Find where the given text appears and provide that cell's center as [X, Y] coordinate. 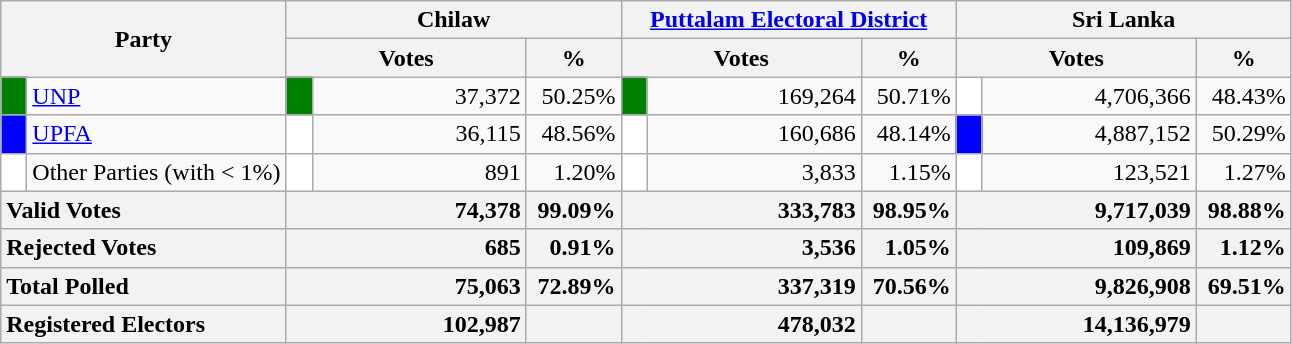
1.05% [908, 248]
74,378 [406, 210]
50.25% [574, 96]
69.51% [1244, 286]
9,717,039 [1076, 210]
4,887,152 [1089, 134]
Rejected Votes [144, 248]
333,783 [741, 210]
1.15% [908, 172]
Puttalam Electoral District [788, 20]
478,032 [741, 324]
37,372 [419, 96]
4,706,366 [1089, 96]
1.27% [1244, 172]
685 [406, 248]
98.88% [1244, 210]
48.14% [908, 134]
50.71% [908, 96]
99.09% [574, 210]
Valid Votes [144, 210]
36,115 [419, 134]
1.12% [1244, 248]
70.56% [908, 286]
169,264 [754, 96]
0.91% [574, 248]
337,319 [741, 286]
72.89% [574, 286]
48.56% [574, 134]
UPFA [156, 134]
48.43% [1244, 96]
Party [144, 39]
109,869 [1076, 248]
3,833 [754, 172]
123,521 [1089, 172]
Registered Electors [144, 324]
50.29% [1244, 134]
14,136,979 [1076, 324]
75,063 [406, 286]
9,826,908 [1076, 286]
1.20% [574, 172]
Chilaw [454, 20]
Other Parties (with < 1%) [156, 172]
UNP [156, 96]
102,987 [406, 324]
98.95% [908, 210]
Sri Lanka [1124, 20]
Total Polled [144, 286]
160,686 [754, 134]
3,536 [741, 248]
891 [419, 172]
